Provide the (X, Y) coordinate of the cell's center where the given text is located.  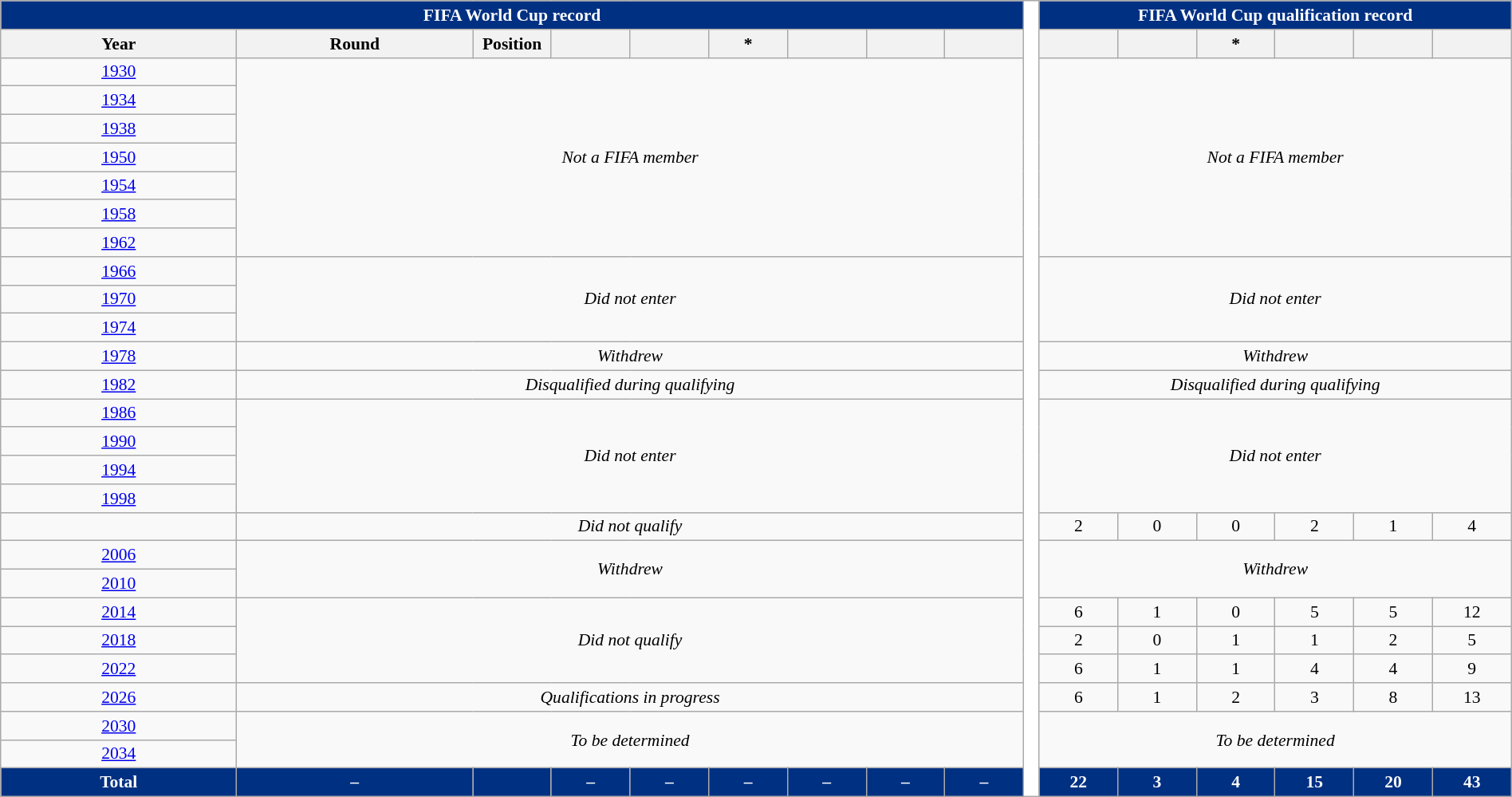
1994 (119, 470)
1982 (119, 385)
1970 (119, 299)
9 (1472, 669)
1978 (119, 357)
FIFA World Cup qualification record (1275, 15)
13 (1472, 697)
15 (1314, 783)
1974 (119, 328)
43 (1472, 783)
Total (119, 783)
Year (119, 44)
1930 (119, 72)
1998 (119, 499)
1990 (119, 442)
Position (512, 44)
22 (1078, 783)
1954 (119, 186)
1966 (119, 271)
8 (1394, 697)
20 (1394, 783)
1950 (119, 157)
1934 (119, 101)
2026 (119, 697)
1962 (119, 243)
FIFA World Cup record (512, 15)
2022 (119, 669)
1986 (119, 413)
12 (1472, 612)
Qualifications in progress (630, 697)
1938 (119, 129)
Round (355, 44)
2014 (119, 612)
2006 (119, 555)
2010 (119, 584)
2034 (119, 754)
2030 (119, 726)
2018 (119, 641)
1958 (119, 215)
